Return [X, Y] of the center of cell containing provided text 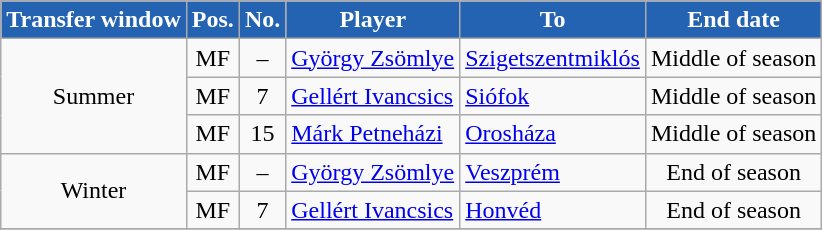
Winter [94, 191]
15 [262, 134]
No. [262, 20]
Transfer window [94, 20]
Honvéd [553, 210]
Pos. [212, 20]
Siófok [553, 96]
Player [373, 20]
Márk Petneházi [373, 134]
To [553, 20]
Orosháza [553, 134]
Szigetszentmiklós [553, 58]
Summer [94, 96]
Veszprém [553, 172]
End date [733, 20]
